Determine the (x, y) coordinate at the center of the cell enclosing the given text.  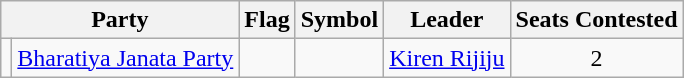
Party (120, 20)
2 (596, 58)
Bharatiya Janata Party (126, 58)
Flag (267, 20)
Leader (447, 20)
Kiren Rijiju (447, 58)
Seats Contested (596, 20)
Symbol (339, 20)
